For the text-containing cell, return its midpoint in [x, y] coordinate format. 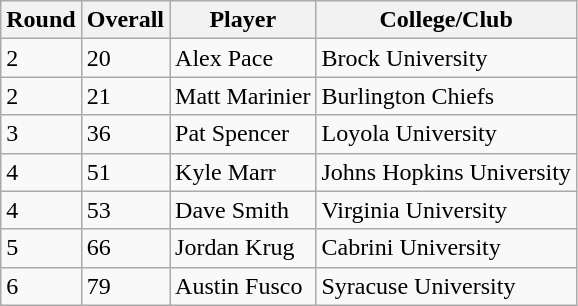
Kyle Marr [243, 172]
Pat Spencer [243, 134]
Burlington Chiefs [446, 96]
College/Club [446, 20]
Cabrini University [446, 248]
Dave Smith [243, 210]
Austin Fusco [243, 286]
6 [41, 286]
53 [125, 210]
Loyola University [446, 134]
Syracuse University [446, 286]
66 [125, 248]
51 [125, 172]
Brock University [446, 58]
20 [125, 58]
36 [125, 134]
5 [41, 248]
Jordan Krug [243, 248]
Matt Marinier [243, 96]
Johns Hopkins University [446, 172]
21 [125, 96]
Overall [125, 20]
Player [243, 20]
3 [41, 134]
Alex Pace [243, 58]
79 [125, 286]
Round [41, 20]
Virginia University [446, 210]
